Identify which cell holds the provided text, then report its (x, y) central coordinate. 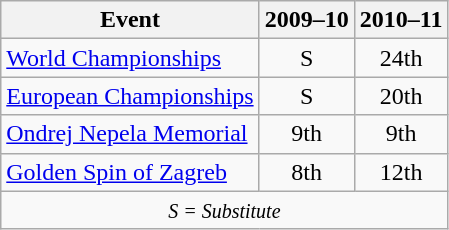
European Championships (130, 96)
World Championships (130, 58)
S = Substitute (224, 210)
24th (401, 58)
20th (401, 96)
2009–10 (306, 20)
Ondrej Nepela Memorial (130, 134)
2010–11 (401, 20)
Golden Spin of Zagreb (130, 172)
Event (130, 20)
12th (401, 172)
8th (306, 172)
